Search for the cell housing the specified text and yield its (X, Y) center coordinate. 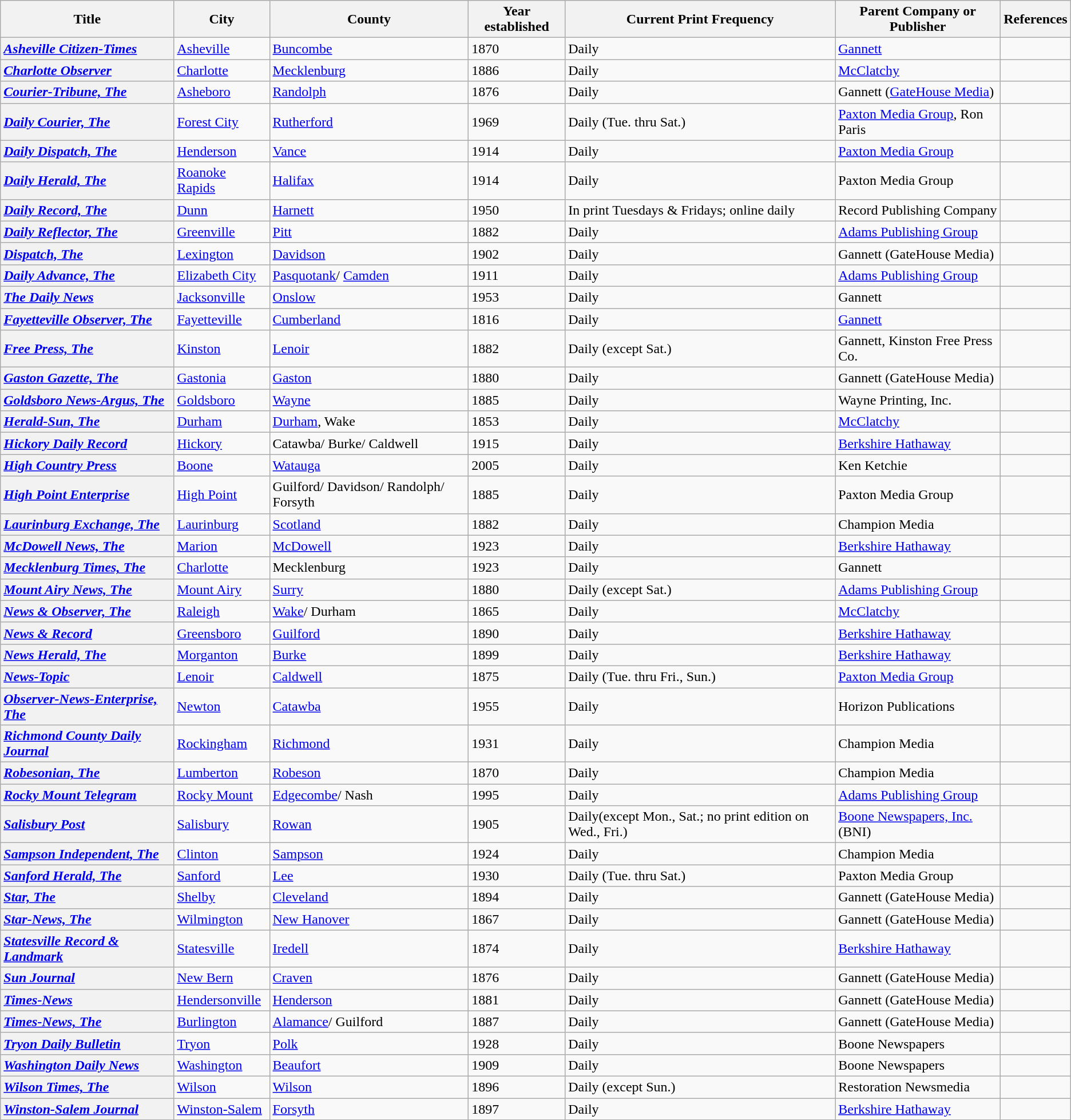
Greensboro (222, 633)
1881 (517, 1000)
References (1036, 19)
Mecklenburg Times, The (87, 568)
Year established (517, 19)
Lexington (222, 254)
Wake/ Durham (369, 611)
1853 (517, 422)
Catawba (369, 706)
Durham, Wake (369, 422)
The Daily News (87, 297)
Dunn (222, 210)
Record Publishing Company (918, 210)
Washington Daily News (87, 1065)
1969 (517, 121)
1928 (517, 1043)
Robesonian, The (87, 773)
County (369, 19)
Daily(except Mon., Sat.; no print edition on Wed., Fri.) (700, 824)
2005 (517, 465)
Newton (222, 706)
1896 (517, 1087)
Elizabeth City (222, 275)
Caldwell (369, 676)
Guilford (369, 633)
Scotland (369, 524)
Kinston (222, 349)
Watauga (369, 465)
High Point Enterprise (87, 494)
Sampson Independent, The (87, 854)
In print Tuesdays & Fridays; online daily (700, 210)
Observer-News-Enterprise, The (87, 706)
Fayetteville (222, 319)
Hickory Daily Record (87, 444)
Onslow (369, 297)
Lumberton (222, 773)
Davidson (369, 254)
Buncombe (369, 49)
Laurinburg (222, 524)
Robeson (369, 773)
Greenville (222, 232)
Iredell (369, 949)
Asheville Citizen-Times (87, 49)
Pasquotank/ Camden (369, 275)
Surry (369, 589)
Daily Record, The (87, 210)
1816 (517, 319)
1909 (517, 1065)
Rocky Mount (222, 795)
High Point (222, 494)
High Country Press (87, 465)
Beaufort (369, 1065)
Rutherford (369, 121)
Charlotte Observer (87, 70)
Daily (Tue. thru Fri., Sun.) (700, 676)
Boone (222, 465)
1874 (517, 949)
1894 (517, 897)
Boone Newspapers, Inc. (BNI) (918, 824)
Sanford Herald, The (87, 876)
Hendersonville (222, 1000)
McDowell News, The (87, 546)
Edgecombe/ Nash (369, 795)
Richmond (369, 744)
Craven (369, 978)
Gaston (369, 378)
Asheville (222, 49)
Sun Journal (87, 978)
Halifax (369, 181)
Herald-Sun, The (87, 422)
Statesville Record & Landmark (87, 949)
Rocky Mount Telegram (87, 795)
Raleigh (222, 611)
Sanford (222, 876)
Daily Reflector, The (87, 232)
News & Observer, The (87, 611)
Mount Airy (222, 589)
Horizon Publications (918, 706)
Gannett, Kinston Free Press Co. (918, 349)
McDowell (369, 546)
Polk (369, 1043)
New Hanover (369, 919)
1931 (517, 744)
Hickory (222, 444)
1924 (517, 854)
Clinton (222, 854)
Harnett (369, 210)
Times-News, The (87, 1022)
Salisbury (222, 824)
City (222, 19)
Alamance/ Guilford (369, 1022)
News & Record (87, 633)
Lee (369, 876)
1867 (517, 919)
Salisbury Post (87, 824)
Fayetteville Observer, The (87, 319)
1930 (517, 876)
Daily Dispatch, The (87, 151)
Rockingham (222, 744)
Daily Advance, The (87, 275)
Restoration Newsmedia (918, 1087)
1955 (517, 706)
Guilford/ Davidson/ Randolph/ Forsyth (369, 494)
Current Print Frequency (700, 19)
1886 (517, 70)
Goldsboro (222, 400)
Forest City (222, 121)
Wayne Printing, Inc. (918, 400)
1902 (517, 254)
1905 (517, 824)
Cumberland (369, 319)
Vance (369, 151)
Mount Airy News, The (87, 589)
1887 (517, 1022)
Washington (222, 1065)
Roanoke Rapids (222, 181)
Burke (369, 655)
News Herald, The (87, 655)
1890 (517, 633)
Free Press, The (87, 349)
Randolph (369, 92)
Laurinburg Exchange, The (87, 524)
1911 (517, 275)
Statesville (222, 949)
Cleveland (369, 897)
Richmond County Daily Journal (87, 744)
Ken Ketchie (918, 465)
Times-News (87, 1000)
Title (87, 19)
Rowan (369, 824)
Wilmington (222, 919)
1899 (517, 655)
New Bern (222, 978)
Gastonia (222, 378)
Wilson Times, The (87, 1087)
Shelby (222, 897)
Burlington (222, 1022)
Paxton Media Group, Ron Paris (918, 121)
Daily Courier, The (87, 121)
Daily Herald, The (87, 181)
1875 (517, 676)
Marion (222, 546)
Winston-Salem Journal (87, 1109)
1897 (517, 1109)
Sampson (369, 854)
Winston-Salem (222, 1109)
Gaston Gazette, The (87, 378)
Star-News, The (87, 919)
Tryon Daily Bulletin (87, 1043)
Durham (222, 422)
1915 (517, 444)
1953 (517, 297)
1865 (517, 611)
Forsyth (369, 1109)
Star, The (87, 897)
1995 (517, 795)
Wayne (369, 400)
Goldsboro News-Argus, The (87, 400)
Pitt (369, 232)
Parent Company or Publisher (918, 19)
Morganton (222, 655)
Daily (except Sun.) (700, 1087)
News-Topic (87, 676)
Courier-Tribune, The (87, 92)
Asheboro (222, 92)
Tryon (222, 1043)
Dispatch, The (87, 254)
Jacksonville (222, 297)
1950 (517, 210)
Catawba/ Burke/ Caldwell (369, 444)
